Identify which cell holds the provided text, then report its [x, y] central coordinate. 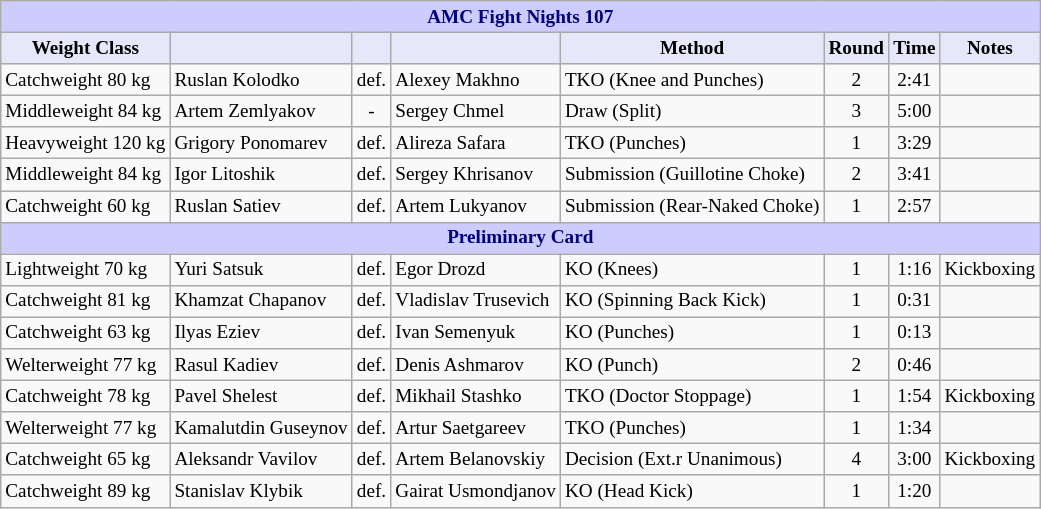
3:00 [914, 460]
Artem Belanovskiy [476, 460]
Catchweight 78 kg [86, 396]
Submission (Guillotine Choke) [692, 175]
KO (Knees) [692, 270]
Catchweight 63 kg [86, 333]
Preliminary Card [520, 238]
TKO (Doctor Stoppage) [692, 396]
3 [856, 111]
Notes [990, 48]
Alireza Safara [476, 143]
1:34 [914, 428]
Ilyas Eziev [261, 333]
Catchweight 89 kg [86, 491]
Pavel Shelest [261, 396]
Ruslan Kolodko [261, 80]
Submission (Rear-Naked Choke) [692, 206]
Igor Litoshik [261, 175]
2:41 [914, 80]
Vladislav Trusevich [476, 301]
Stanislav Klybik [261, 491]
2:57 [914, 206]
Catchweight 80 kg [86, 80]
Denis Ashmarov [476, 365]
Mikhail Stashko [476, 396]
Khamzat Chapanov [261, 301]
Artur Saetgareev [476, 428]
Sergey Chmel [476, 111]
3:41 [914, 175]
Weight Class [86, 48]
Draw (Split) [692, 111]
- [371, 111]
Egor Drozd [476, 270]
4 [856, 460]
1:20 [914, 491]
Heavyweight 120 kg [86, 143]
Grigory Ponomarev [261, 143]
Aleksandr Vavilov [261, 460]
1:54 [914, 396]
Ruslan Satiev [261, 206]
Rasul Kadiev [261, 365]
Artem Zemlyakov [261, 111]
3:29 [914, 143]
Artem Lukyanov [476, 206]
0:31 [914, 301]
Time [914, 48]
Catchweight 65 kg [86, 460]
KO (Head Kick) [692, 491]
0:13 [914, 333]
Catchweight 81 kg [86, 301]
Gairat Usmondjanov [476, 491]
Yuri Satsuk [261, 270]
KO (Punches) [692, 333]
TKO (Knee and Punches) [692, 80]
0:46 [914, 365]
5:00 [914, 111]
Decision (Ext.r Unanimous) [692, 460]
KO (Punch) [692, 365]
Round [856, 48]
Ivan Semenyuk [476, 333]
1:16 [914, 270]
KO (Spinning Back Kick) [692, 301]
Alexey Makhno [476, 80]
Catchweight 60 kg [86, 206]
Lightweight 70 kg [86, 270]
Method [692, 48]
Sergey Khrisanov [476, 175]
Kamalutdin Guseynov [261, 428]
AMC Fight Nights 107 [520, 17]
